Scan for the cell matching the given text and deliver its (x, y) coordinate at center. 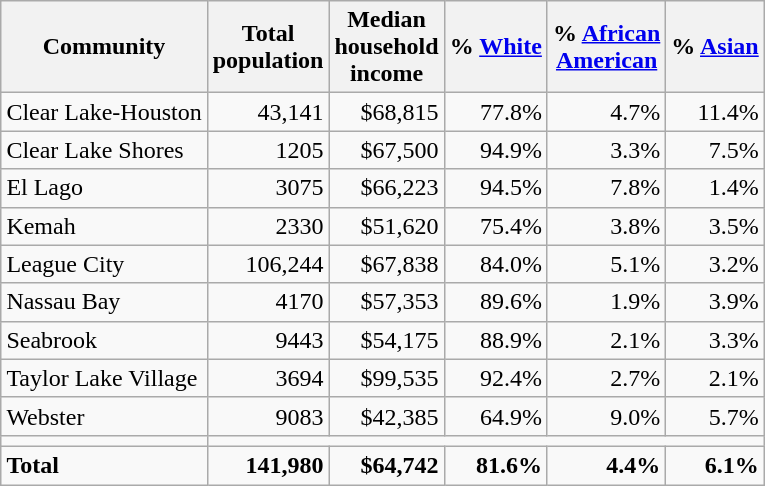
$68,815 (386, 112)
7.8% (606, 188)
% White (496, 47)
75.4% (496, 226)
9443 (268, 340)
3.5% (715, 226)
$64,742 (386, 465)
89.6% (496, 302)
2.7% (606, 378)
2330 (268, 226)
Total (104, 465)
El Lago (104, 188)
Community (104, 47)
$66,223 (386, 188)
3075 (268, 188)
$67,500 (386, 150)
5.1% (606, 264)
11.4% (715, 112)
1205 (268, 150)
141,980 (268, 465)
7.5% (715, 150)
Medianhouseholdincome (386, 47)
% Asian (715, 47)
9.0% (606, 416)
4.4% (606, 465)
1.9% (606, 302)
94.5% (496, 188)
Totalpopulation (268, 47)
92.4% (496, 378)
Clear Lake Shores (104, 150)
$42,385 (386, 416)
$67,838 (386, 264)
3.2% (715, 264)
Kemah (104, 226)
1.4% (715, 188)
3.9% (715, 302)
81.6% (496, 465)
84.0% (496, 264)
4.7% (606, 112)
88.9% (496, 340)
3694 (268, 378)
106,244 (268, 264)
Seabrook (104, 340)
94.9% (496, 150)
64.9% (496, 416)
4170 (268, 302)
$54,175 (386, 340)
Webster (104, 416)
Clear Lake-Houston (104, 112)
77.8% (496, 112)
Taylor Lake Village (104, 378)
$99,535 (386, 378)
League City (104, 264)
5.7% (715, 416)
43,141 (268, 112)
$51,620 (386, 226)
$57,353 (386, 302)
% AfricanAmerican (606, 47)
Nassau Bay (104, 302)
9083 (268, 416)
3.8% (606, 226)
6.1% (715, 465)
